Scan for the cell matching the given text and deliver its [X, Y] coordinate at center. 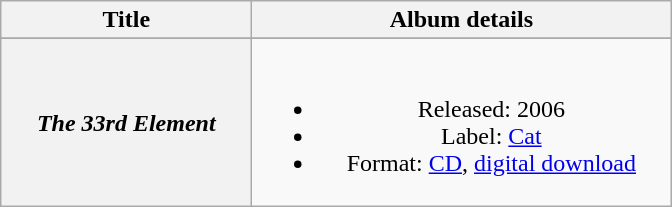
Album details [462, 20]
Title [126, 20]
The 33rd Element [126, 122]
Released: 2006Label: CatFormat: CD, digital download [462, 122]
